From the cell containing the given text, extract its center point as [X, Y] coordinate. 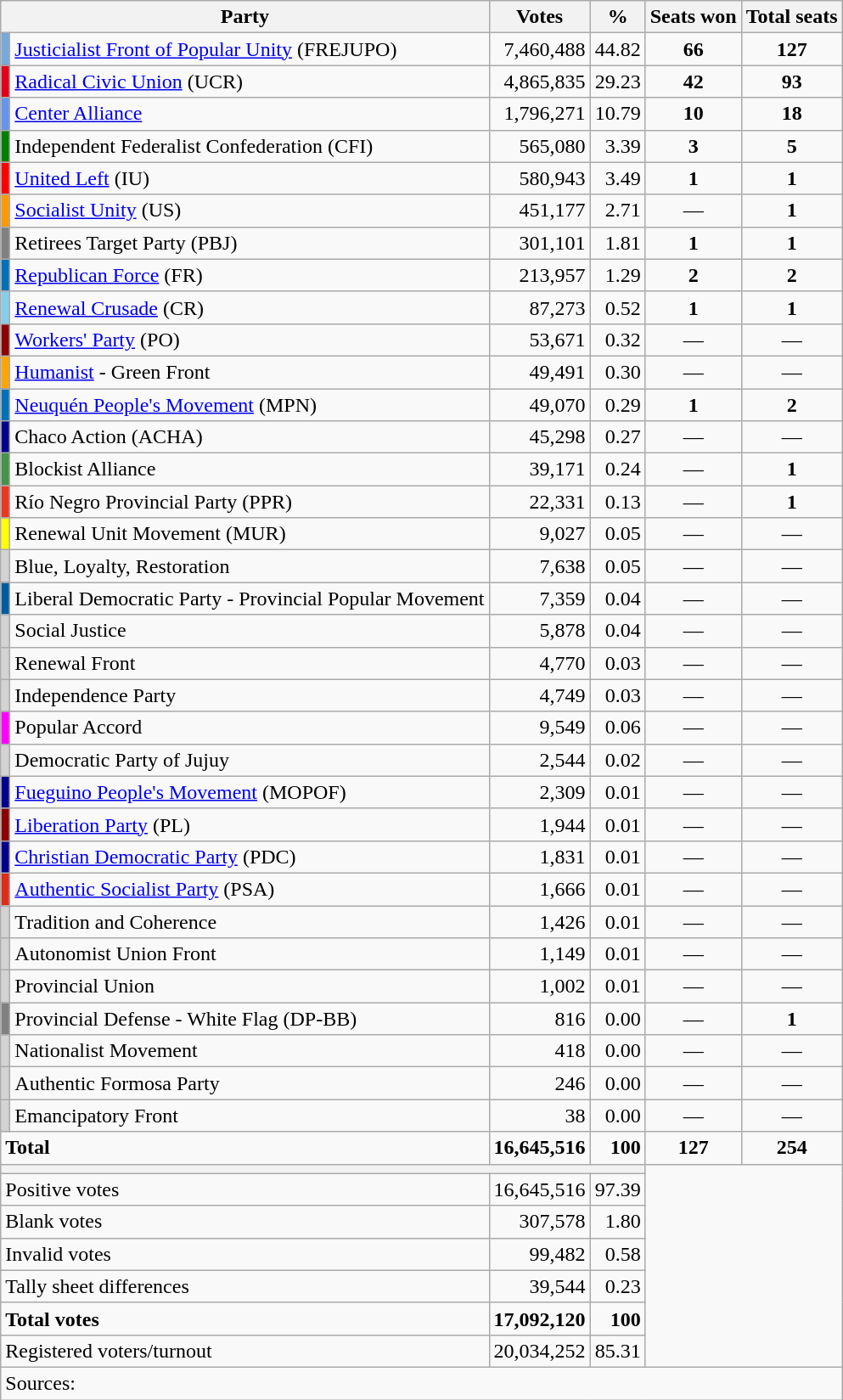
Renewal Front [250, 663]
7,638 [540, 566]
0.29 [618, 405]
4,770 [540, 663]
0.30 [618, 372]
Socialist Unity (US) [250, 211]
97.39 [618, 1189]
Votes [540, 17]
Independent Federalist Confederation (CFI) [250, 146]
2,544 [540, 760]
301,101 [540, 243]
Blank votes [244, 1222]
1,426 [540, 921]
Workers' Party (PO) [250, 340]
2.71 [618, 211]
Invalid votes [244, 1254]
0.13 [618, 502]
17,092,120 [540, 1318]
3 [693, 146]
Emancipatory Front [250, 1116]
39,171 [540, 469]
18 [791, 114]
418 [540, 1051]
20,034,252 [540, 1351]
1.81 [618, 243]
Sources: [421, 1383]
1,666 [540, 889]
0.27 [618, 437]
580,943 [540, 178]
Río Negro Provincial Party (PPR) [250, 502]
Blue, Loyalty, Restoration [250, 566]
45,298 [540, 437]
66 [693, 49]
254 [791, 1148]
816 [540, 1019]
Chaco Action (ACHA) [250, 437]
1,149 [540, 954]
0.52 [618, 307]
93 [791, 82]
Justicialist Front of Popular Unity (FREJUPO) [250, 49]
9,027 [540, 534]
49,070 [540, 405]
Neuquén People's Movement (MPN) [250, 405]
0.02 [618, 760]
Positive votes [244, 1189]
87,273 [540, 307]
39,544 [540, 1286]
7,359 [540, 599]
307,578 [540, 1222]
3.39 [618, 146]
Nationalist Movement [250, 1051]
Humanist - Green Front [250, 372]
22,331 [540, 502]
4,865,835 [540, 82]
Autonomist Union Front [250, 954]
Renewal Unit Movement (MUR) [250, 534]
Tally sheet differences [244, 1286]
Retirees Target Party (PBJ) [250, 243]
Total [244, 1148]
Seats won [693, 17]
7,460,488 [540, 49]
Liberation Party (PL) [250, 824]
1.29 [618, 275]
0.23 [618, 1286]
213,957 [540, 275]
44.82 [618, 49]
451,177 [540, 211]
0.32 [618, 340]
5,878 [540, 631]
Party [244, 17]
Total votes [244, 1318]
1,944 [540, 824]
Popular Accord [250, 728]
42 [693, 82]
Registered voters/turnout [244, 1351]
0.24 [618, 469]
29.23 [618, 82]
Radical Civic Union (UCR) [250, 82]
Social Justice [250, 631]
9,549 [540, 728]
1,796,271 [540, 114]
4,749 [540, 695]
Center Alliance [250, 114]
85.31 [618, 1351]
53,671 [540, 340]
565,080 [540, 146]
246 [540, 1083]
Authentic Formosa Party [250, 1083]
Christian Democratic Party (PDC) [250, 857]
Independence Party [250, 695]
10 [693, 114]
5 [791, 146]
Renewal Crusade (CR) [250, 307]
3.49 [618, 178]
2,309 [540, 792]
38 [540, 1116]
Provincial Defense - White Flag (DP-BB) [250, 1019]
Liberal Democratic Party - Provincial Popular Movement [250, 599]
Democratic Party of Jujuy [250, 760]
Fueguino People's Movement (MOPOF) [250, 792]
99,482 [540, 1254]
Blockist Alliance [250, 469]
% [618, 17]
1,831 [540, 857]
Total seats [791, 17]
Provincial Union [250, 987]
Authentic Socialist Party (PSA) [250, 889]
Republican Force (FR) [250, 275]
0.58 [618, 1254]
1,002 [540, 987]
0.06 [618, 728]
10.79 [618, 114]
49,491 [540, 372]
1.80 [618, 1222]
Tradition and Coherence [250, 921]
United Left (IU) [250, 178]
